Find where the given text appears and provide that cell's center as [X, Y] coordinate. 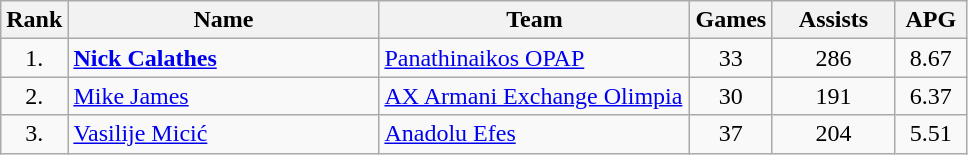
1. [34, 58]
Assists [834, 20]
APG [930, 20]
Anadolu Efes [534, 134]
191 [834, 96]
8.67 [930, 58]
Rank [34, 20]
Team [534, 20]
Panathinaikos OPAP [534, 58]
37 [731, 134]
3. [34, 134]
Vasilije Micić [224, 134]
2. [34, 96]
Games [731, 20]
Name [224, 20]
30 [731, 96]
33 [731, 58]
AX Armani Exchange Olimpia [534, 96]
204 [834, 134]
6.37 [930, 96]
Mike James [224, 96]
5.51 [930, 134]
Nick Calathes [224, 58]
286 [834, 58]
